Provide the (X, Y) coordinate of the cell's center where the given text is located.  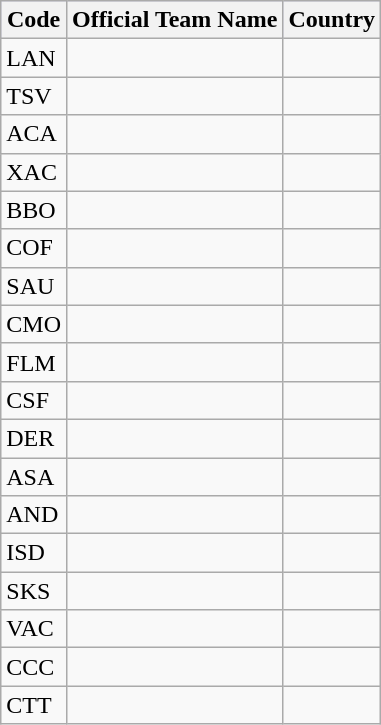
CTT (34, 705)
Official Team Name (174, 20)
LAN (34, 58)
TSV (34, 96)
SAU (34, 286)
COF (34, 248)
BBO (34, 210)
XAC (34, 172)
ASA (34, 477)
ISD (34, 553)
AND (34, 515)
CMO (34, 324)
DER (34, 438)
CSF (34, 400)
FLM (34, 362)
CCC (34, 667)
ACA (34, 134)
SKS (34, 591)
Code (34, 20)
Country (332, 20)
VAC (34, 629)
